Pinpoint the cell where the given text exists, returning its (x, y) midpoint coordinate. 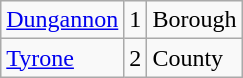
1 (136, 20)
Tyrone (62, 58)
Dungannon (62, 20)
Borough (194, 20)
County (194, 58)
2 (136, 58)
